From the cell containing the given text, extract its center point as [X, Y] coordinate. 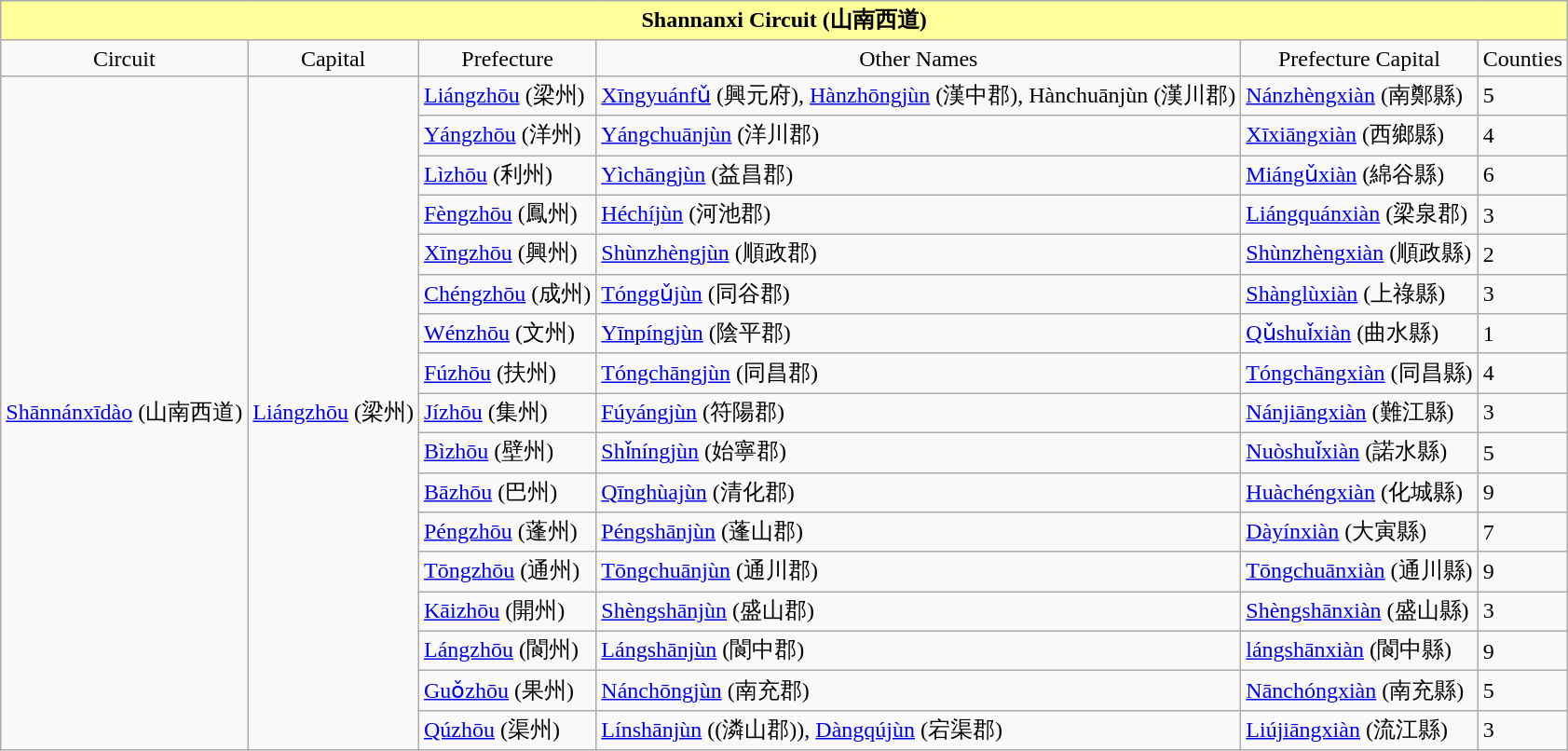
Dàyínxiàn (大寅縣) [1359, 533]
Péngshānjùn (蓬山郡) [919, 533]
Yìchāngjùn (益昌郡) [919, 175]
Tōngchuānjùn (通川郡) [919, 572]
Tóngchāngjùn (同昌郡) [919, 373]
Qīnghùajùn (清化郡) [919, 492]
Xīxiāngxiàn (西鄉縣) [1359, 136]
Liújiāngxiàn (流江縣) [1359, 731]
Tōngchuānxiàn (通川縣) [1359, 572]
Nānchóngxiàn (南充縣) [1359, 691]
Shànglùxiàn (上祿縣) [1359, 294]
Lángzhōu (閬州) [507, 650]
Jízhōu (集州) [507, 414]
Huàchéngxiàn (化城縣) [1359, 492]
lángshānxiàn (閬中縣) [1359, 650]
Shèngshānxiàn (盛山縣) [1359, 611]
Yángchuānjùn (洋川郡) [919, 136]
Prefecture [507, 58]
Kāizhōu (開州) [507, 611]
Shùnzhèngjùn (順政郡) [919, 255]
Nánzhèngxiàn (南鄭縣) [1359, 95]
Xīngyuánfǔ (興元府), Hànzhōngjùn (漢中郡), Hànchuānjùn (漢川郡) [919, 95]
Qúzhōu (渠州) [507, 731]
Capital [334, 58]
Línshānjùn ((潾山郡)), Dàngqújùn (宕渠郡) [919, 731]
Guǒzhōu (果州) [507, 691]
Other Names [919, 58]
Nuòshuǐxiàn (諾水縣) [1359, 453]
Liángquánxiàn (梁泉郡) [1359, 214]
Tóngchāngxiàn (同昌縣) [1359, 373]
Yīnpíngjùn (陰平郡) [919, 334]
Lángshānjùn (閬中郡) [919, 650]
Shèngshānjùn (盛山郡) [919, 611]
Wénzhōu (文州) [507, 334]
Bìzhōu (壁州) [507, 453]
Fúyángjùn (符陽郡) [919, 414]
Shānnánxīdào (山南西道) [125, 413]
Tónggǔjùn (同谷郡) [919, 294]
6 [1522, 175]
7 [1522, 533]
Péngzhōu (蓬州) [507, 533]
Héchíjùn (河池郡) [919, 214]
Tōngzhōu (通州) [507, 572]
Chéngzhōu (成州) [507, 294]
Miángǔxiàn (綿谷縣) [1359, 175]
Yángzhōu (洋州) [507, 136]
Xīngzhōu (興州) [507, 255]
Shùnzhèngxiàn (順政縣) [1359, 255]
1 [1522, 334]
Qǔshuǐxiàn (曲水縣) [1359, 334]
2 [1522, 255]
Shannanxi Circuit (山南西道) [784, 20]
Bāzhōu (巴州) [507, 492]
Shǐníngjùn (始寧郡) [919, 453]
Prefecture Capital [1359, 58]
Counties [1522, 58]
Fèngzhōu (鳳州) [507, 214]
Circuit [125, 58]
Lìzhōu (利州) [507, 175]
Nánchōngjùn (南充郡) [919, 691]
Fúzhōu (扶州) [507, 373]
Nánjiāngxiàn (難江縣) [1359, 414]
